Return the [X, Y] coordinate for the center point of the cell that contains the specified text.  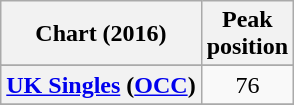
76 [247, 85]
Chart (2016) [101, 34]
UK Singles (OCC) [101, 85]
Peakposition [247, 34]
